Capture the cell that displays the provided text and extract its (X, Y) central coordinate. 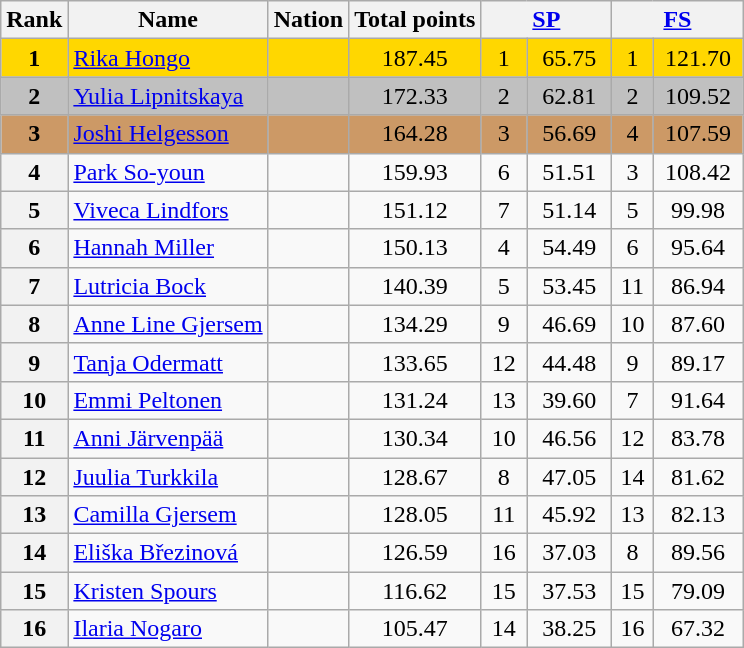
140.39 (415, 286)
Rika Hongo (168, 58)
187.45 (415, 58)
Eliška Březinová (168, 553)
54.49 (570, 248)
159.93 (415, 172)
133.65 (415, 362)
121.70 (698, 58)
89.56 (698, 553)
81.62 (698, 477)
Viveca Lindfors (168, 210)
Anni Järvenpää (168, 438)
Lutricia Bock (168, 286)
67.32 (698, 629)
116.62 (415, 591)
Anne Line Gjersem (168, 324)
39.60 (570, 400)
37.03 (570, 553)
134.29 (415, 324)
62.81 (570, 96)
83.78 (698, 438)
Park So-youn (168, 172)
51.14 (570, 210)
87.60 (698, 324)
89.17 (698, 362)
65.75 (570, 58)
Emmi Peltonen (168, 400)
79.09 (698, 591)
Nation (308, 20)
172.33 (415, 96)
109.52 (698, 96)
46.56 (570, 438)
95.64 (698, 248)
99.98 (698, 210)
45.92 (570, 515)
Yulia Lipnitskaya (168, 96)
FS (678, 20)
Juulia Turkkila (168, 477)
Hannah Miller (168, 248)
Name (168, 20)
44.48 (570, 362)
47.05 (570, 477)
130.34 (415, 438)
Camilla Gjersem (168, 515)
53.45 (570, 286)
37.53 (570, 591)
82.13 (698, 515)
46.69 (570, 324)
Kristen Spours (168, 591)
Tanja Odermatt (168, 362)
108.42 (698, 172)
107.59 (698, 134)
126.59 (415, 553)
151.12 (415, 210)
SP (546, 20)
86.94 (698, 286)
91.64 (698, 400)
Rank (34, 20)
Joshi Helgesson (168, 134)
38.25 (570, 629)
164.28 (415, 134)
128.67 (415, 477)
128.05 (415, 515)
Ilaria Nogaro (168, 629)
56.69 (570, 134)
Total points (415, 20)
150.13 (415, 248)
131.24 (415, 400)
105.47 (415, 629)
51.51 (570, 172)
